For the text-containing cell, return its midpoint in (X, Y) coordinate format. 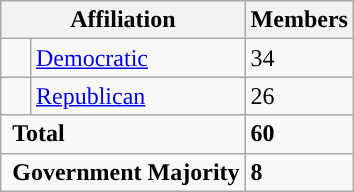
Total (123, 134)
Republican (138, 96)
Government Majority (123, 172)
60 (299, 134)
8 (299, 172)
Members (299, 20)
Democratic (138, 58)
Affiliation (123, 20)
26 (299, 96)
34 (299, 58)
